Find where the given text appears and provide that cell's center as (X, Y) coordinate. 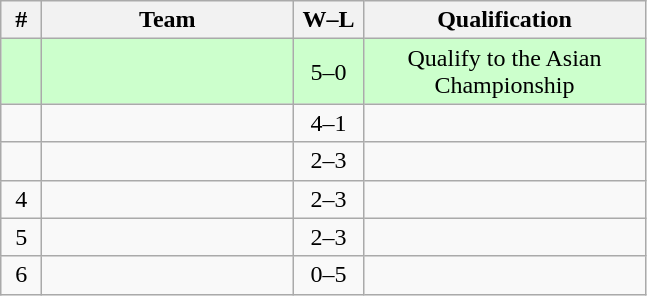
Qualification (504, 20)
4–1 (328, 123)
5–0 (328, 72)
0–5 (328, 275)
6 (22, 275)
Qualify to the Asian Championship (504, 72)
5 (22, 237)
Team (168, 20)
# (22, 20)
W–L (328, 20)
4 (22, 199)
